Return the [x, y] coordinate for the center point of the cell that contains the specified text.  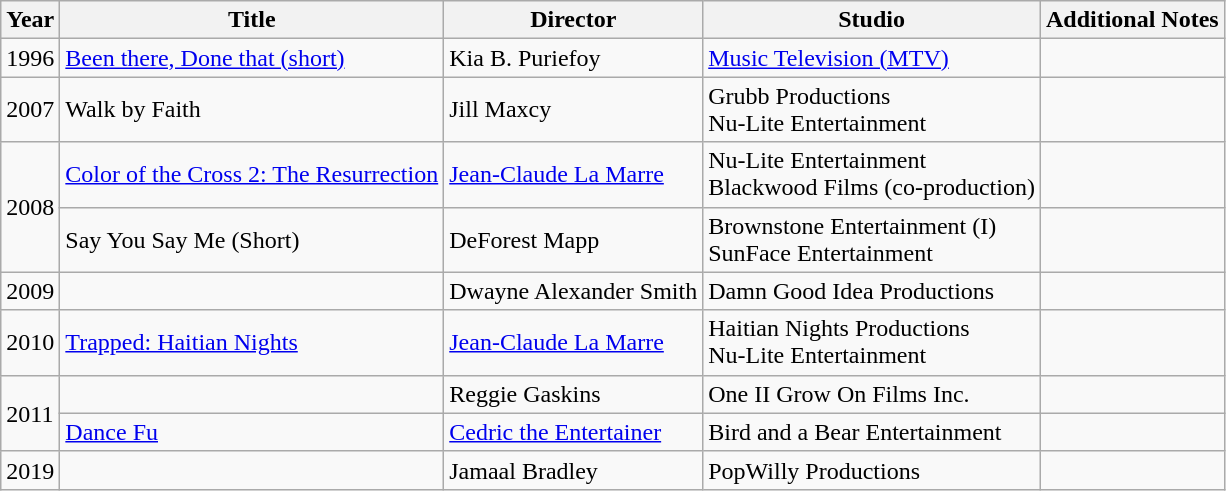
2008 [30, 207]
Jamaal Bradley [574, 470]
DeForest Mapp [574, 240]
Additional Notes [1132, 20]
Dance Fu [252, 432]
Music Television (MTV) [872, 58]
Year [30, 20]
Damn Good Idea Productions [872, 291]
Walk by Faith [252, 110]
Jill Maxcy [574, 110]
Nu-Lite EntertainmentBlackwood Films (co-production) [872, 174]
Kia B. Puriefoy [574, 58]
Director [574, 20]
2010 [30, 342]
Been there, Done that (short) [252, 58]
2009 [30, 291]
Color of the Cross 2: The Resurrection [252, 174]
Trapped: Haitian Nights [252, 342]
1996 [30, 58]
Cedric the Entertainer [574, 432]
Title [252, 20]
Studio [872, 20]
One II Grow On Films Inc. [872, 394]
2019 [30, 470]
Haitian Nights ProductionsNu-Lite Entertainment [872, 342]
Dwayne Alexander Smith [574, 291]
2011 [30, 413]
Reggie Gaskins [574, 394]
Brownstone Entertainment (I)SunFace Entertainment [872, 240]
2007 [30, 110]
PopWilly Productions [872, 470]
Grubb ProductionsNu-Lite Entertainment [872, 110]
Say You Say Me (Short) [252, 240]
Bird and a Bear Entertainment [872, 432]
